Determine the [X, Y] coordinate at the center of the cell enclosing the given text.  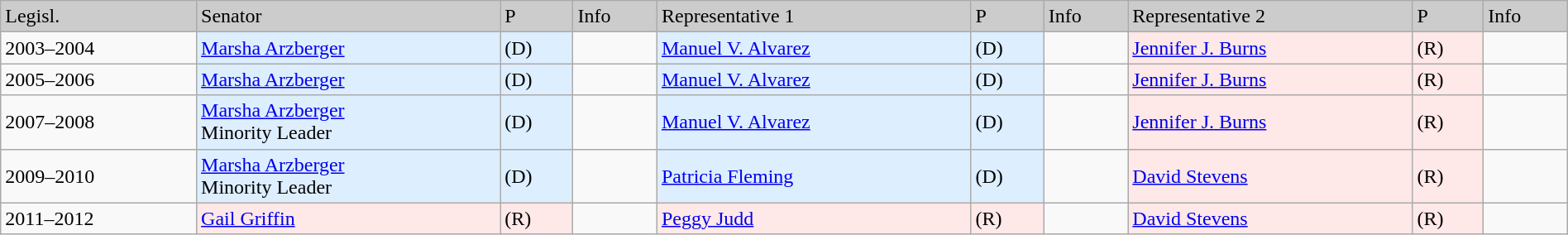
2005–2006 [99, 79]
Patricia Fleming [814, 175]
Gail Griffin [349, 218]
2007–2008 [99, 122]
Senator [349, 17]
Peggy Judd [814, 218]
2011–2012 [99, 218]
Representative 2 [1270, 17]
2003–2004 [99, 48]
Legisl. [99, 17]
2009–2010 [99, 175]
Representative 1 [814, 17]
